Determine the [x, y] coordinate at the center of the cell enclosing the given text.  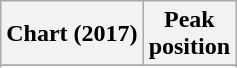
Peakposition [189, 34]
Chart (2017) [72, 34]
